Search for the cell housing the specified text and yield its (X, Y) center coordinate. 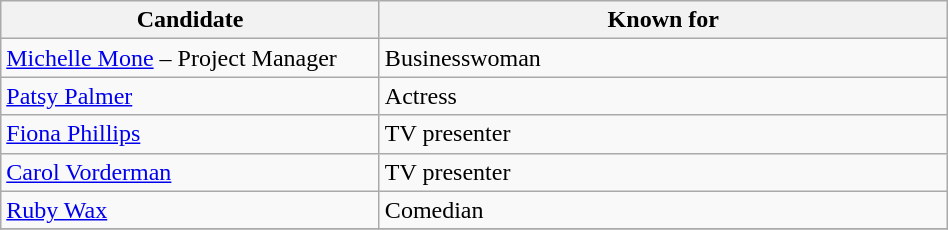
Ruby Wax (190, 210)
Actress (663, 96)
Comedian (663, 210)
Fiona Phillips (190, 134)
Michelle Mone – Project Manager (190, 58)
Carol Vorderman (190, 172)
Known for (663, 20)
Businesswoman (663, 58)
Candidate (190, 20)
Patsy Palmer (190, 96)
